Determine the (x, y) coordinate at the center of the cell enclosing the given text.  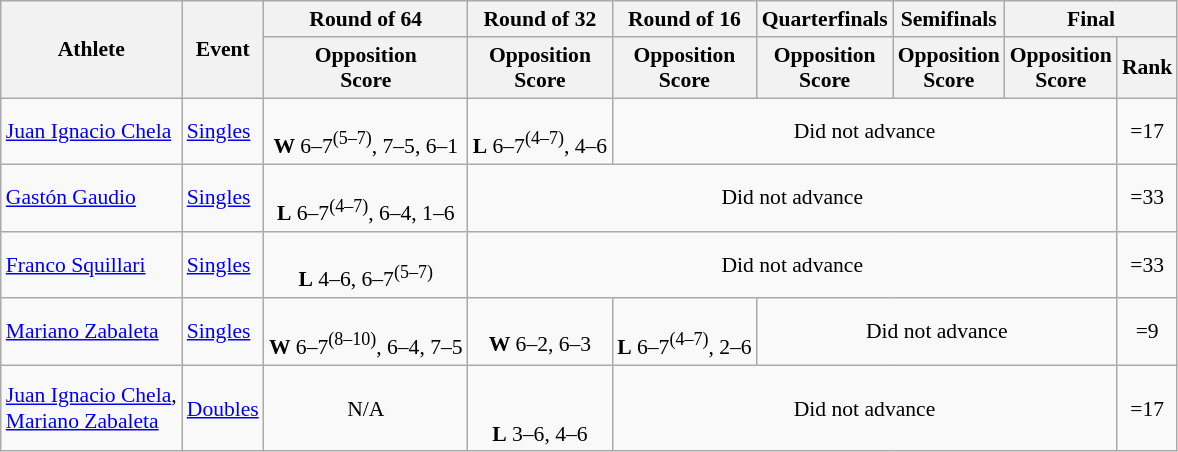
Event (223, 50)
Athlete (92, 50)
Franco Squillari (92, 266)
Rank (1148, 68)
Doubles (223, 408)
Mariano Zabaleta (92, 332)
=9 (1148, 332)
L 4–6, 6–7(5–7) (366, 266)
L 6–7(4–7), 2–6 (684, 332)
W 6–7(8–10), 6–4, 7–5 (366, 332)
Semifinals (949, 19)
L 6–7(4–7), 4–6 (540, 132)
Round of 32 (540, 19)
Juan Ignacio Chela, Mariano Zabaleta (92, 408)
Round of 64 (366, 19)
L 3–6, 4–6 (540, 408)
Final (1092, 19)
N/A (366, 408)
Gastón Gaudio (92, 198)
Quarterfinals (825, 19)
Round of 16 (684, 19)
W 6–7(5–7), 7–5, 6–1 (366, 132)
W 6–2, 6–3 (540, 332)
L 6–7(4–7), 6–4, 1–6 (366, 198)
Juan Ignacio Chela (92, 132)
